Search for the cell housing the specified text and yield its (x, y) center coordinate. 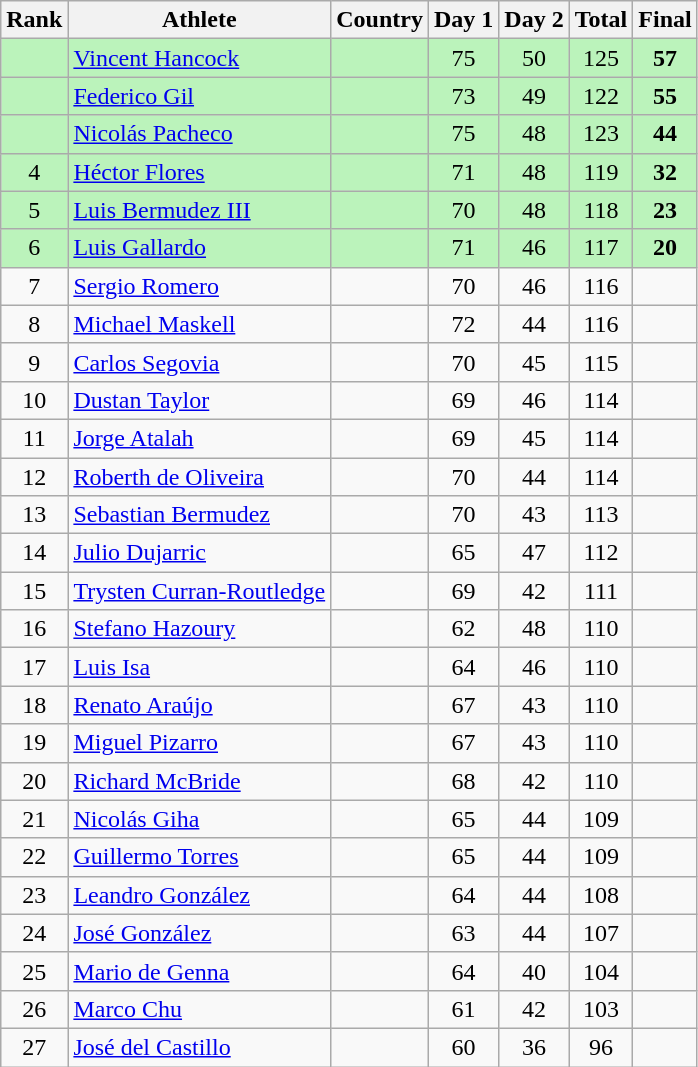
25 (34, 971)
68 (463, 781)
60 (463, 1047)
Jorge Atalah (200, 438)
Day 1 (463, 20)
José del Castillo (200, 1047)
Marco Chu (200, 1009)
36 (534, 1047)
119 (601, 172)
24 (34, 933)
73 (463, 96)
123 (601, 134)
118 (601, 210)
18 (34, 705)
117 (601, 248)
122 (601, 96)
Leandro González (200, 895)
32 (665, 172)
111 (601, 591)
13 (34, 515)
Renato Araújo (200, 705)
Country (380, 20)
62 (463, 629)
Roberth de Oliveira (200, 477)
57 (665, 58)
Luis Bermudez III (200, 210)
Federico Gil (200, 96)
Stefano Hazoury (200, 629)
Final (665, 20)
63 (463, 933)
22 (34, 857)
107 (601, 933)
Richard McBride (200, 781)
113 (601, 515)
47 (534, 553)
9 (34, 362)
5 (34, 210)
Guillermo Torres (200, 857)
4 (34, 172)
27 (34, 1047)
Day 2 (534, 20)
26 (34, 1009)
Sebastian Bermudez (200, 515)
17 (34, 667)
49 (534, 96)
6 (34, 248)
72 (463, 324)
61 (463, 1009)
Héctor Flores (200, 172)
15 (34, 591)
Luis Isa (200, 667)
125 (601, 58)
Julio Dujarric (200, 553)
José González (200, 933)
Nicolás Pacheco (200, 134)
Luis Gallardo (200, 248)
Dustan Taylor (200, 400)
Athlete (200, 20)
112 (601, 553)
16 (34, 629)
11 (34, 438)
Total (601, 20)
10 (34, 400)
8 (34, 324)
40 (534, 971)
Carlos Segovia (200, 362)
Vincent Hancock (200, 58)
12 (34, 477)
19 (34, 743)
7 (34, 286)
103 (601, 1009)
96 (601, 1047)
Rank (34, 20)
55 (665, 96)
14 (34, 553)
108 (601, 895)
50 (534, 58)
Sergio Romero (200, 286)
115 (601, 362)
Mario de Genna (200, 971)
21 (34, 819)
Michael Maskell (200, 324)
Nicolás Giha (200, 819)
Miguel Pizarro (200, 743)
104 (601, 971)
Trysten Curran-Routledge (200, 591)
